Determine the [x, y] coordinate at the center of the cell enclosing the given text.  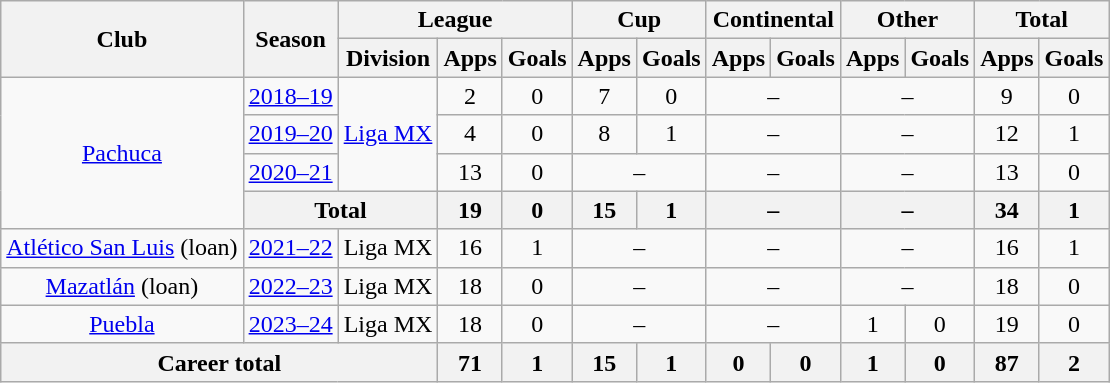
34 [1007, 210]
Atlético San Luis (loan) [122, 248]
Cup [639, 20]
7 [604, 96]
Continental [773, 20]
2018–19 [290, 96]
Other [907, 20]
League [455, 20]
Mazatlán (loan) [122, 286]
2023–24 [290, 324]
2021–22 [290, 248]
Club [122, 39]
2022–23 [290, 286]
Career total [220, 362]
Puebla [122, 324]
2020–21 [290, 172]
9 [1007, 96]
4 [470, 134]
87 [1007, 362]
71 [470, 362]
Pachuca [122, 153]
Division [388, 58]
2019–20 [290, 134]
12 [1007, 134]
8 [604, 134]
Season [290, 39]
